Output the (x, y) coordinate of the center of the cell containing the given text.  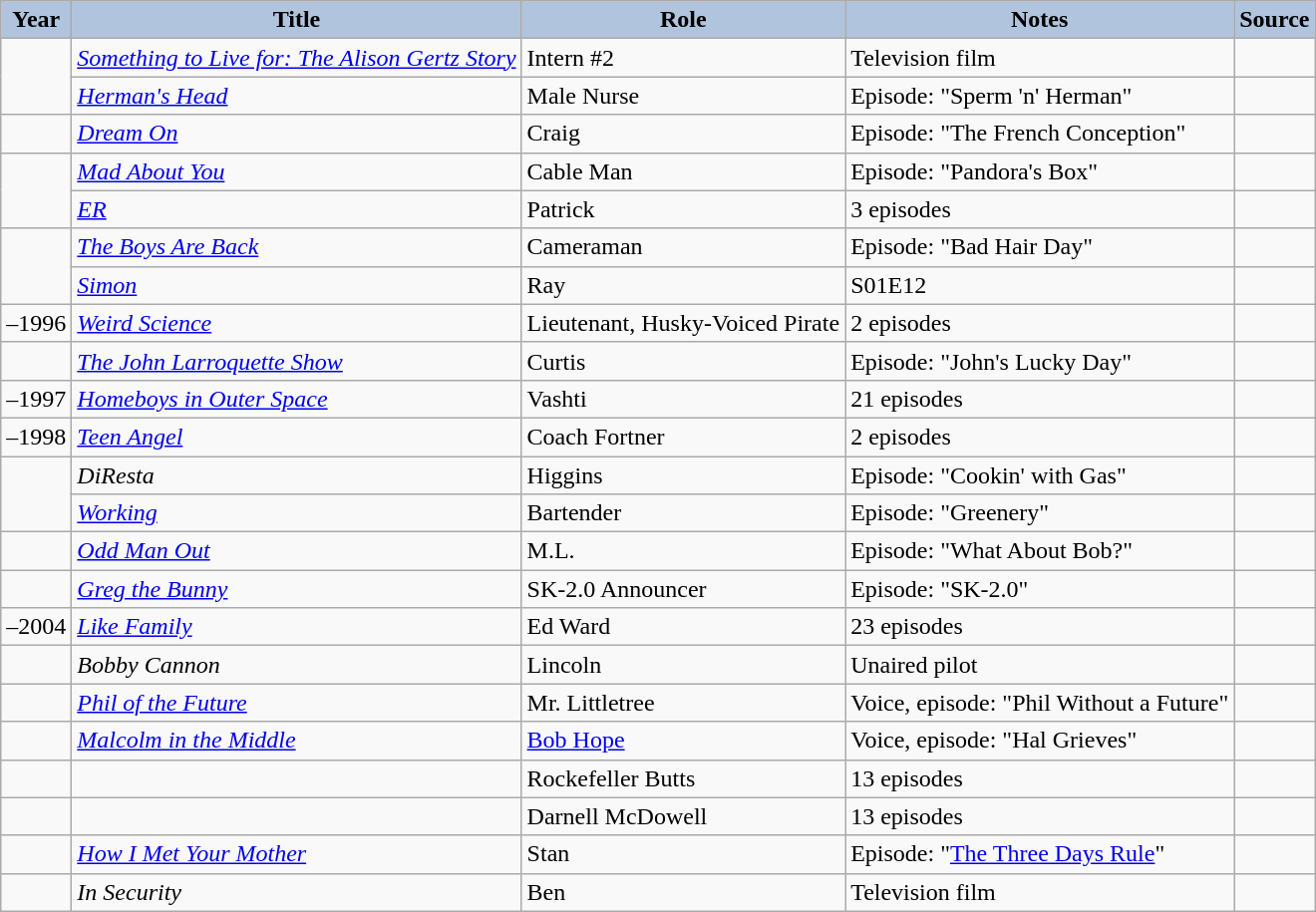
Malcolm in the Middle (297, 741)
Episode: "Sperm 'n' Herman" (1040, 96)
Ray (684, 285)
Episode: "Greenery" (1040, 513)
23 episodes (1040, 627)
Vashti (684, 399)
Lieutenant, Husky-Voiced Pirate (684, 323)
Like Family (297, 627)
How I Met Your Mother (297, 854)
Episode: "Pandora's Box" (1040, 171)
Episode: "Bad Hair Day" (1040, 247)
Ben (684, 892)
Lincoln (684, 665)
Stan (684, 854)
Role (684, 20)
M.L. (684, 551)
Rockefeller Butts (684, 778)
Title (297, 20)
Phil of the Future (297, 703)
Cameraman (684, 247)
Cable Man (684, 171)
Bartender (684, 513)
Source (1274, 20)
Coach Fortner (684, 437)
Higgins (684, 475)
Voice, episode: "Hal Grieves" (1040, 741)
–2004 (36, 627)
Patrick (684, 209)
Something to Live for: The Alison Gertz Story (297, 58)
Working (297, 513)
Episode: "Cookin' with Gas" (1040, 475)
Voice, episode: "Phil Without a Future" (1040, 703)
Weird Science (297, 323)
Greg the Bunny (297, 589)
ER (297, 209)
Male Nurse (684, 96)
Episode: "The Three Days Rule" (1040, 854)
S01E12 (1040, 285)
Dream On (297, 134)
DiResta (297, 475)
Episode: "The French Conception" (1040, 134)
Curtis (684, 361)
The John Larroquette Show (297, 361)
21 episodes (1040, 399)
Darnell McDowell (684, 816)
–1998 (36, 437)
3 episodes (1040, 209)
Episode: "SK-2.0" (1040, 589)
Odd Man Out (297, 551)
Mad About You (297, 171)
Bobby Cannon (297, 665)
Year (36, 20)
Teen Angel (297, 437)
Mr. Littletree (684, 703)
Notes (1040, 20)
Episode: "What About Bob?" (1040, 551)
–1996 (36, 323)
Unaired pilot (1040, 665)
Bob Hope (684, 741)
Simon (297, 285)
SK-2.0 Announcer (684, 589)
The Boys Are Back (297, 247)
–1997 (36, 399)
Intern #2 (684, 58)
Episode: "John's Lucky Day" (1040, 361)
Homeboys in Outer Space (297, 399)
Ed Ward (684, 627)
Craig (684, 134)
Herman's Head (297, 96)
In Security (297, 892)
